Return the [X, Y] coordinate for the center point of the cell that contains the specified text.  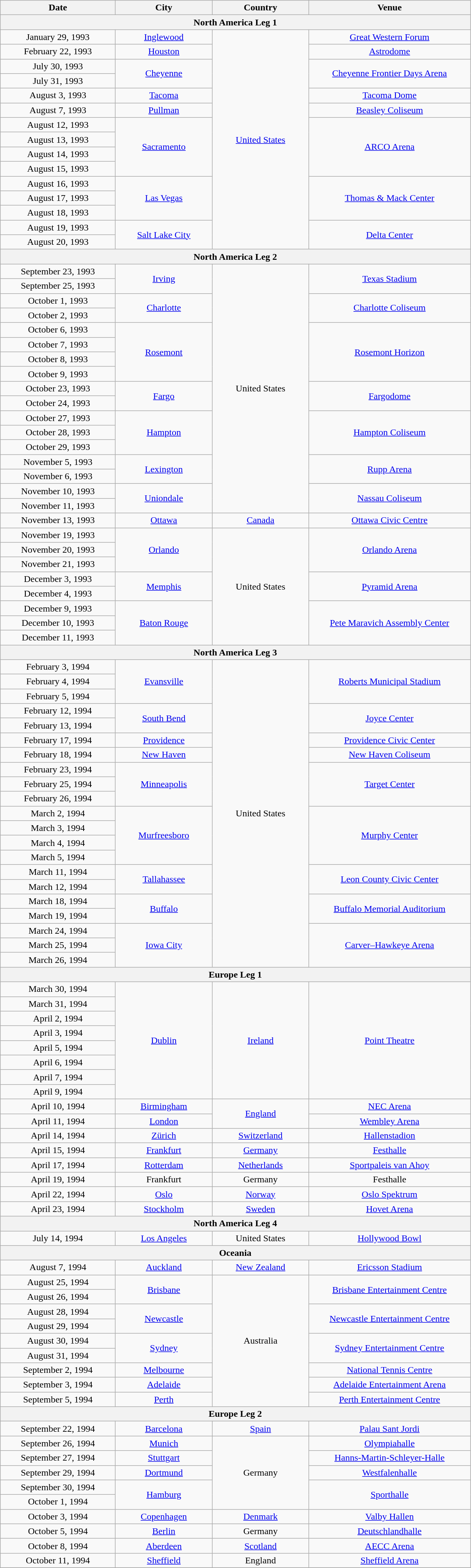
April 10, 1994 [58, 1106]
February 5, 1994 [58, 696]
Rosemont Horizon [390, 352]
March 3, 1994 [58, 828]
Ottawa Civic Centre [390, 520]
Baton Rouge [164, 623]
North America Leg 4 [235, 1224]
Sweden [260, 1209]
Perth [164, 1399]
October 29, 1993 [58, 447]
October 1, 1994 [58, 1502]
Los Angeles [164, 1238]
Ottawa [164, 520]
August 12, 1993 [58, 125]
March 18, 1994 [58, 901]
February 12, 1994 [58, 711]
September 25, 1993 [58, 286]
September 27, 1994 [58, 1458]
October 28, 1993 [58, 433]
Great Western Forum [390, 37]
August 19, 1993 [58, 227]
Pullman [164, 110]
Palau Sant Jordi [390, 1429]
Melbourne [164, 1370]
August 16, 1993 [58, 184]
Ireland [260, 1040]
Tacoma Dome [390, 95]
August 7, 1993 [58, 110]
April 9, 1994 [58, 1092]
August 7, 1994 [58, 1267]
Country [260, 8]
April 2, 1994 [58, 1018]
March 25, 1994 [58, 945]
April 3, 1994 [58, 1033]
Charlotte [164, 308]
February 25, 1994 [58, 784]
ARCO Arena [390, 147]
Barcelona [164, 1429]
Birmingham [164, 1106]
Sydney [164, 1348]
July 30, 1993 [58, 66]
Evansville [164, 682]
Switzerland [260, 1136]
February 17, 1994 [58, 740]
October 6, 1993 [58, 330]
Tallahassee [164, 879]
Oslo [164, 1194]
Orlando Arena [390, 550]
July 31, 1993 [58, 81]
Copenhagen [164, 1516]
Astrodome [390, 52]
Rotterdam [164, 1165]
November 10, 1993 [58, 491]
December 9, 1993 [58, 608]
January 29, 1993 [58, 37]
August 25, 1994 [58, 1282]
November 19, 1993 [58, 535]
Charlotte Coliseum [390, 308]
March 5, 1994 [58, 857]
Joyce Center [390, 718]
August 28, 1994 [58, 1311]
August 31, 1994 [58, 1355]
Las Vegas [164, 198]
Irving [164, 279]
City [164, 8]
September 30, 1994 [58, 1487]
Auckland [164, 1267]
Brisbane Entertainment Centre [390, 1289]
Buffalo [164, 909]
Pete Maravich Assembly Center [390, 623]
October 5, 1994 [58, 1531]
Hollywood Bowl [390, 1238]
Inglewood [164, 37]
October 1, 1993 [58, 301]
April 15, 1994 [58, 1150]
Tacoma [164, 95]
December 11, 1993 [58, 637]
March 11, 1994 [58, 872]
October 8, 1993 [58, 359]
Australia [260, 1341]
Valby Hallen [390, 1516]
December 3, 1993 [58, 579]
April 19, 1994 [58, 1180]
August 14, 1993 [58, 154]
Iowa City [164, 945]
Orlando [164, 550]
March 4, 1994 [58, 843]
Sportpaleis van Ahoy [390, 1165]
February 13, 1994 [58, 725]
April 22, 1994 [58, 1194]
October 2, 1993 [58, 315]
Deutschlandhalle [390, 1531]
Buffalo Memorial Auditorium [390, 909]
Carver–Hawkeye Arena [390, 945]
November 5, 1993 [58, 462]
Delta Center [390, 235]
November 11, 1993 [58, 506]
Newcastle Entertainment Centre [390, 1319]
Sheffield [164, 1560]
October 7, 1993 [58, 344]
Newcastle [164, 1319]
Westfalenhalle [390, 1473]
Perth Entertainment Centre [390, 1399]
Canada [260, 520]
Murfreesboro [164, 835]
Venue [390, 8]
September 22, 1994 [58, 1429]
August 30, 1994 [58, 1341]
September 2, 1994 [58, 1370]
December 4, 1993 [58, 593]
Nassau Coliseum [390, 498]
Hovet Arena [390, 1209]
March 24, 1994 [58, 931]
Sydney Entertainment Centre [390, 1348]
Cheyenne Frontier Days Arena [390, 74]
Aberdeen [164, 1546]
Providence [164, 740]
September 3, 1994 [58, 1385]
April 14, 1994 [58, 1136]
August 15, 1993 [58, 169]
Europe Leg 2 [235, 1414]
Roberts Municipal Stadium [390, 682]
February 26, 1994 [58, 799]
Memphis [164, 586]
Thomas & Mack Center [390, 198]
August 13, 1993 [58, 139]
Berlin [164, 1531]
Dublin [164, 1040]
November 20, 1993 [58, 550]
Sacramento [164, 147]
Murphy Center [390, 835]
July 14, 1994 [58, 1238]
Fargo [164, 396]
October 27, 1993 [58, 418]
November 13, 1993 [58, 520]
North America Leg 2 [235, 257]
Sheffield Arena [390, 1560]
October 11, 1994 [58, 1560]
AECC Arena [390, 1546]
Hampton [164, 432]
Zürich [164, 1136]
March 19, 1994 [58, 916]
Beasley Coliseum [390, 110]
Sporthalle [390, 1494]
August 3, 1993 [58, 95]
Minneapolis [164, 784]
London [164, 1121]
North America Leg 3 [235, 652]
Hanns-Martin-Schleyer-Halle [390, 1458]
Rupp Arena [390, 469]
Norway [260, 1194]
Dortmund [164, 1473]
Europe Leg 1 [235, 975]
Adelaide Entertainment Arena [390, 1385]
New Haven [164, 755]
Hamburg [164, 1494]
February 18, 1994 [58, 755]
Denmark [260, 1516]
November 6, 1993 [58, 476]
Stuttgart [164, 1458]
National Tennis Centre [390, 1370]
August 26, 1994 [58, 1297]
New Zealand [260, 1267]
April 17, 1994 [58, 1165]
April 23, 1994 [58, 1209]
Stockholm [164, 1209]
Salt Lake City [164, 235]
Rosemont [164, 352]
September 23, 1993 [58, 271]
Hallenstadion [390, 1136]
April 11, 1994 [58, 1121]
Oslo Spektrum [390, 1194]
February 3, 1994 [58, 667]
April 5, 1994 [58, 1048]
September 26, 1994 [58, 1443]
February 23, 1994 [58, 769]
Spain [260, 1429]
Munich [164, 1443]
North America Leg 1 [235, 22]
April 6, 1994 [58, 1062]
Ericsson Stadium [390, 1267]
August 18, 1993 [58, 213]
February 4, 1994 [58, 682]
Wembley Arena [390, 1121]
August 20, 1993 [58, 242]
New Haven Coliseum [390, 755]
Texas Stadium [390, 279]
February 22, 1993 [58, 52]
August 29, 1994 [58, 1326]
October 9, 1993 [58, 374]
Lexington [164, 469]
Point Theatre [390, 1040]
Date [58, 8]
Target Center [390, 784]
Uniondale [164, 498]
December 10, 1993 [58, 623]
Pyramid Arena [390, 586]
March 2, 1994 [58, 813]
Netherlands [260, 1165]
March 31, 1994 [58, 1004]
October 8, 1994 [58, 1546]
Adelaide [164, 1385]
Brisbane [164, 1289]
March 30, 1994 [58, 989]
Scotland [260, 1546]
September 5, 1994 [58, 1399]
October 24, 1993 [58, 403]
Oceania [235, 1253]
September 29, 1994 [58, 1473]
March 26, 1994 [58, 960]
Fargodome [390, 396]
Hampton Coliseum [390, 432]
South Bend [164, 718]
October 23, 1993 [58, 388]
Providence Civic Center [390, 740]
NEC Arena [390, 1106]
April 7, 1994 [58, 1077]
Olympiahalle [390, 1443]
October 3, 1994 [58, 1516]
August 17, 1993 [58, 198]
March 12, 1994 [58, 886]
Leon County Civic Center [390, 879]
Houston [164, 52]
November 21, 1993 [58, 564]
Cheyenne [164, 74]
